Extract the (x, y) coordinate from the center of the cell holding the provided text.  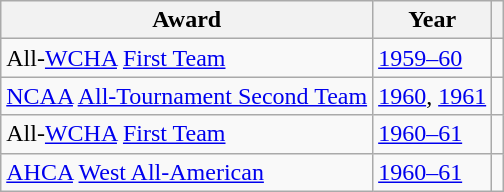
Award (187, 20)
1960, 1961 (432, 96)
AHCA West All-American (187, 172)
1959–60 (432, 58)
NCAA All-Tournament Second Team (187, 96)
Year (432, 20)
